Pinpoint the cell where the given text exists, returning its [X, Y] midpoint coordinate. 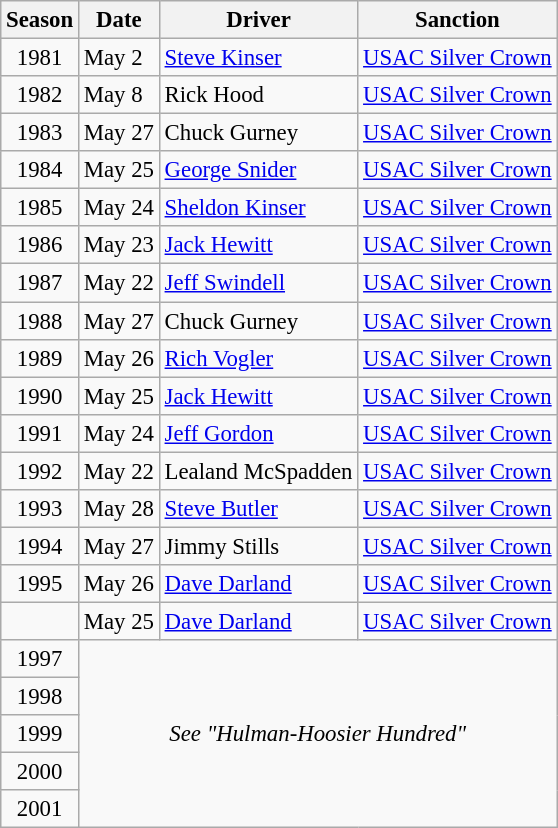
1989 [40, 358]
1997 [40, 659]
Jimmy Stills [258, 546]
May 28 [118, 509]
1983 [40, 133]
Rich Vogler [258, 358]
1991 [40, 433]
1988 [40, 321]
1985 [40, 208]
1998 [40, 697]
1999 [40, 734]
2000 [40, 772]
May 23 [118, 245]
Steve Kinser [258, 58]
Sanction [458, 20]
1984 [40, 170]
1994 [40, 546]
1995 [40, 584]
1987 [40, 283]
May 8 [118, 95]
Date [118, 20]
1993 [40, 509]
Lealand McSpadden [258, 471]
George Snider [258, 170]
Rick Hood [258, 95]
Driver [258, 20]
1992 [40, 471]
Steve Butler [258, 509]
Sheldon Kinser [258, 208]
Jeff Gordon [258, 433]
1986 [40, 245]
Jeff Swindell [258, 283]
1982 [40, 95]
Season [40, 20]
1981 [40, 58]
1990 [40, 396]
May 2 [118, 58]
2001 [40, 809]
See "Hulman-Hoosier Hundred" [318, 734]
